Locate the cell with the specified text and output its [X, Y] center coordinate. 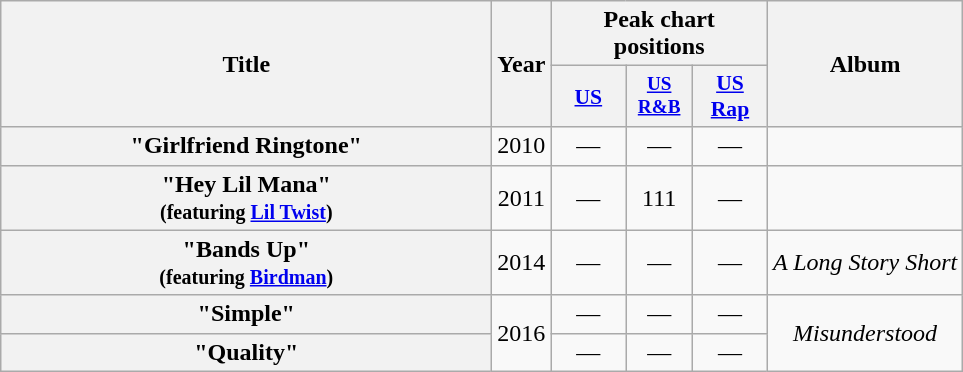
"Quality" [246, 352]
2016 [522, 333]
Year [522, 64]
Peak chart positions [660, 34]
USRap [730, 96]
US [588, 96]
A Long Story Short [864, 262]
2014 [522, 262]
Album [864, 64]
"Bands Up" (featuring Birdman) [246, 262]
Title [246, 64]
"Hey Lil Mana" (featuring Lil Twist) [246, 198]
USR&B [660, 96]
"Girlfriend Ringtone" [246, 146]
111 [660, 198]
Misunderstood [864, 333]
"Simple" [246, 314]
2011 [522, 198]
2010 [522, 146]
